Pinpoint the cell where the given text exists, returning its (X, Y) midpoint coordinate. 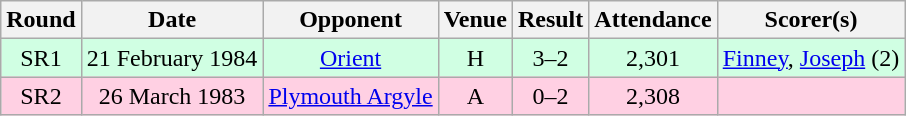
SR1 (41, 58)
21 February 1984 (172, 58)
Orient (350, 58)
3–2 (550, 58)
Plymouth Argyle (350, 96)
Date (172, 20)
SR2 (41, 96)
A (475, 96)
H (475, 58)
Result (550, 20)
Scorer(s) (811, 20)
Opponent (350, 20)
Round (41, 20)
2,308 (653, 96)
2,301 (653, 58)
Finney, Joseph (2) (811, 58)
0–2 (550, 96)
Attendance (653, 20)
26 March 1983 (172, 96)
Venue (475, 20)
